Pinpoint the cell where the given text exists, returning its (x, y) midpoint coordinate. 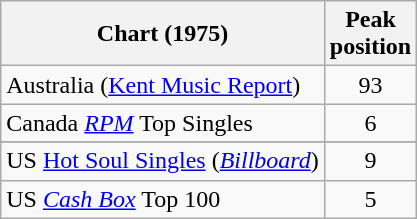
9 (370, 161)
Peakposition (370, 34)
US Hot Soul Singles (Billboard) (163, 161)
6 (370, 123)
Canada RPM Top Singles (163, 123)
Australia (Kent Music Report) (163, 85)
Chart (1975) (163, 34)
US Cash Box Top 100 (163, 199)
93 (370, 85)
5 (370, 199)
